Locate the cell with the specified text and output its (X, Y) center coordinate. 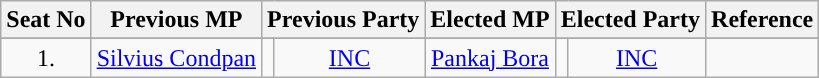
Previous Party (344, 20)
1. (46, 58)
Seat No (46, 20)
Elected MP (490, 20)
Silvius Condpan (176, 58)
Previous MP (176, 20)
Reference (762, 20)
Elected Party (630, 20)
Pankaj Bora (490, 58)
